Output the (x, y) coordinate of the center of the cell containing the given text.  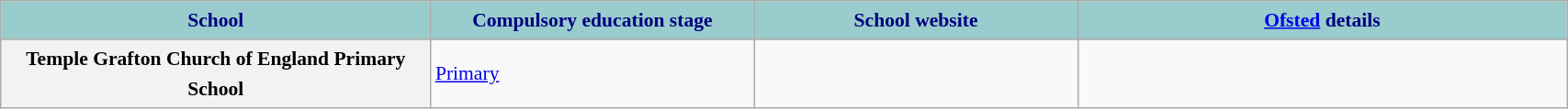
School website (916, 20)
Primary (592, 75)
Compulsory education stage (592, 20)
Temple Grafton Church of England Primary School (216, 75)
Ofsted details (1322, 20)
School (216, 20)
